Locate the cell with the specified text and output its (x, y) center coordinate. 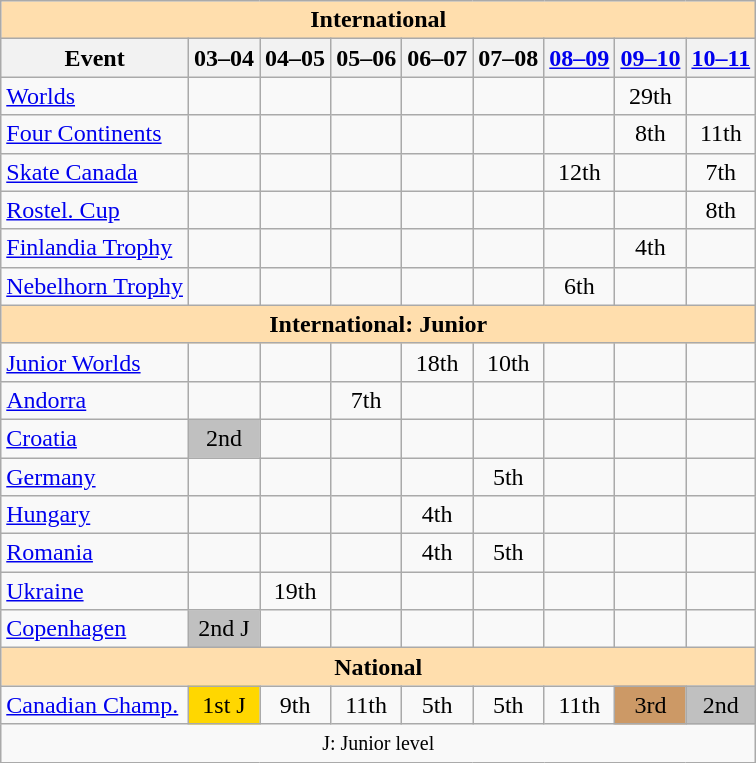
Event (95, 58)
Ukraine (95, 591)
06–07 (438, 58)
Croatia (95, 438)
Nebelhorn Trophy (95, 286)
12th (580, 172)
9th (296, 705)
International (378, 20)
Skate Canada (95, 172)
Finlandia Trophy (95, 248)
6th (580, 286)
International: Junior (378, 324)
08–09 (580, 58)
Hungary (95, 515)
Andorra (95, 400)
04–05 (296, 58)
03–04 (224, 58)
07–08 (508, 58)
10–11 (721, 58)
10th (508, 362)
Junior Worlds (95, 362)
19th (296, 591)
Rostel. Cup (95, 210)
Romania (95, 553)
Copenhagen (95, 629)
29th (650, 96)
3rd (650, 705)
Canadian Champ. (95, 705)
J: Junior level (378, 743)
Four Continents (95, 134)
1st J (224, 705)
05–06 (366, 58)
National (378, 667)
18th (438, 362)
2nd J (224, 629)
09–10 (650, 58)
Worlds (95, 96)
Germany (95, 477)
